Provide the [X, Y] coordinate of the cell's center where the given text is located.  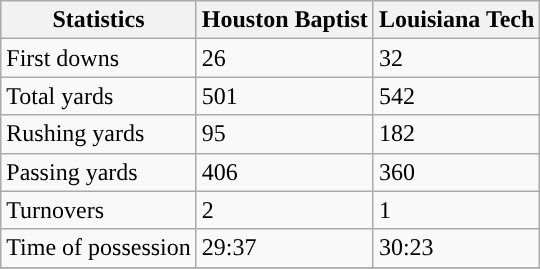
Total yards [99, 96]
First downs [99, 58]
501 [284, 96]
1 [456, 210]
26 [284, 58]
95 [284, 134]
29:37 [284, 248]
Statistics [99, 20]
32 [456, 58]
360 [456, 172]
2 [284, 210]
542 [456, 96]
182 [456, 134]
Passing yards [99, 172]
Turnovers [99, 210]
406 [284, 172]
Louisiana Tech [456, 20]
Rushing yards [99, 134]
Time of possession [99, 248]
30:23 [456, 248]
Houston Baptist [284, 20]
